Identify which cell holds the provided text, then report its [x, y] central coordinate. 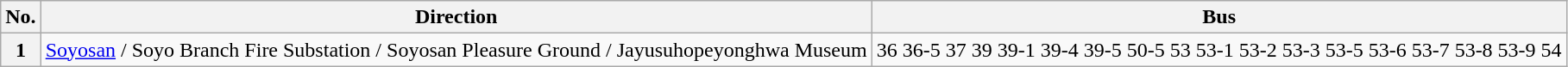
Direction [456, 17]
No. [21, 17]
Soyosan / Soyo Branch Fire Substation / Soyosan Pleasure Ground / Jayusuhopeyonghwa Museum [456, 50]
Bus [1219, 17]
36 36-5 37 39 39-1 39-4 39-5 50-5 53 53-1 53-2 53-3 53-5 53-6 53-7 53-8 53-9 54 [1219, 50]
1 [21, 50]
